Provide the (x, y) coordinate of the cell's center where the given text is located.  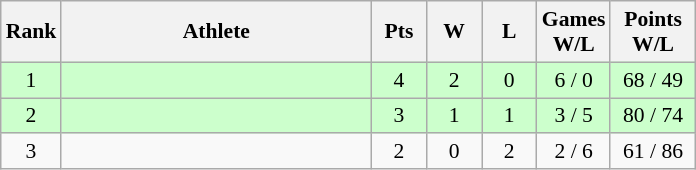
3 / 5 (574, 116)
61 / 86 (652, 152)
68 / 49 (652, 80)
4 (398, 80)
2 / 6 (574, 152)
L (510, 32)
Rank (32, 32)
6 / 0 (574, 80)
W (454, 32)
Pts (398, 32)
Athlete (216, 32)
80 / 74 (652, 116)
PointsW/L (652, 32)
GamesW/L (574, 32)
